Provide the (X, Y) coordinate of the cell's center where the given text is located.  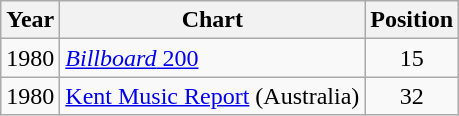
Year (30, 20)
Position (412, 20)
Chart (212, 20)
Billboard 200 (212, 58)
Kent Music Report (Australia) (212, 96)
32 (412, 96)
15 (412, 58)
